For the text-containing cell, return its midpoint in [X, Y] coordinate format. 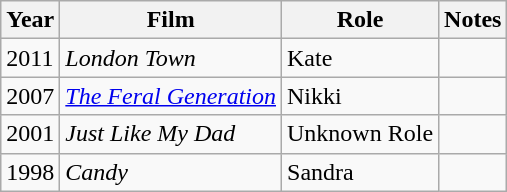
Role [360, 20]
Candy [171, 172]
Unknown Role [360, 134]
The Feral Generation [171, 96]
2001 [30, 134]
Sandra [360, 172]
Nikki [360, 96]
2011 [30, 58]
Film [171, 20]
Year [30, 20]
2007 [30, 96]
Kate [360, 58]
Notes [473, 20]
Just Like My Dad [171, 134]
1998 [30, 172]
London Town [171, 58]
